Pinpoint the cell where the given text exists, returning its [x, y] midpoint coordinate. 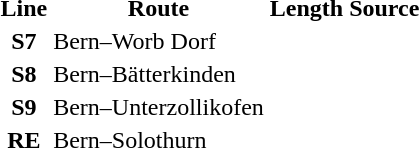
Bern–Unterzollikofen [159, 107]
Bern–Worb Dorf [159, 41]
Bern–Bätterkinden [159, 74]
